Detect which cell encompasses the target text, then output its (x, y) center coordinate. 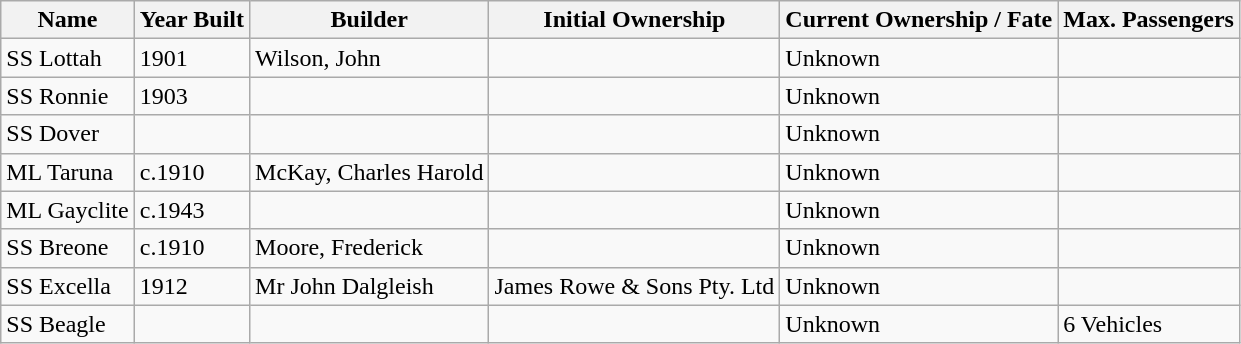
c.1943 (192, 210)
James Rowe & Sons Pty. Ltd (634, 286)
6 Vehicles (1149, 324)
1912 (192, 286)
Initial Ownership (634, 20)
SS Lottah (68, 58)
SS Dover (68, 134)
McKay, Charles Harold (370, 172)
SS Beagle (68, 324)
Wilson, John (370, 58)
SS Excella (68, 286)
SS Ronnie (68, 96)
Mr John Dalgleish (370, 286)
Max. Passengers (1149, 20)
ML Gayclite (68, 210)
SS Breone (68, 248)
Moore, Frederick (370, 248)
Builder (370, 20)
Current Ownership / Fate (919, 20)
Year Built (192, 20)
Name (68, 20)
1903 (192, 96)
1901 (192, 58)
ML Taruna (68, 172)
